Pinpoint the cell where the given text exists, returning its [X, Y] midpoint coordinate. 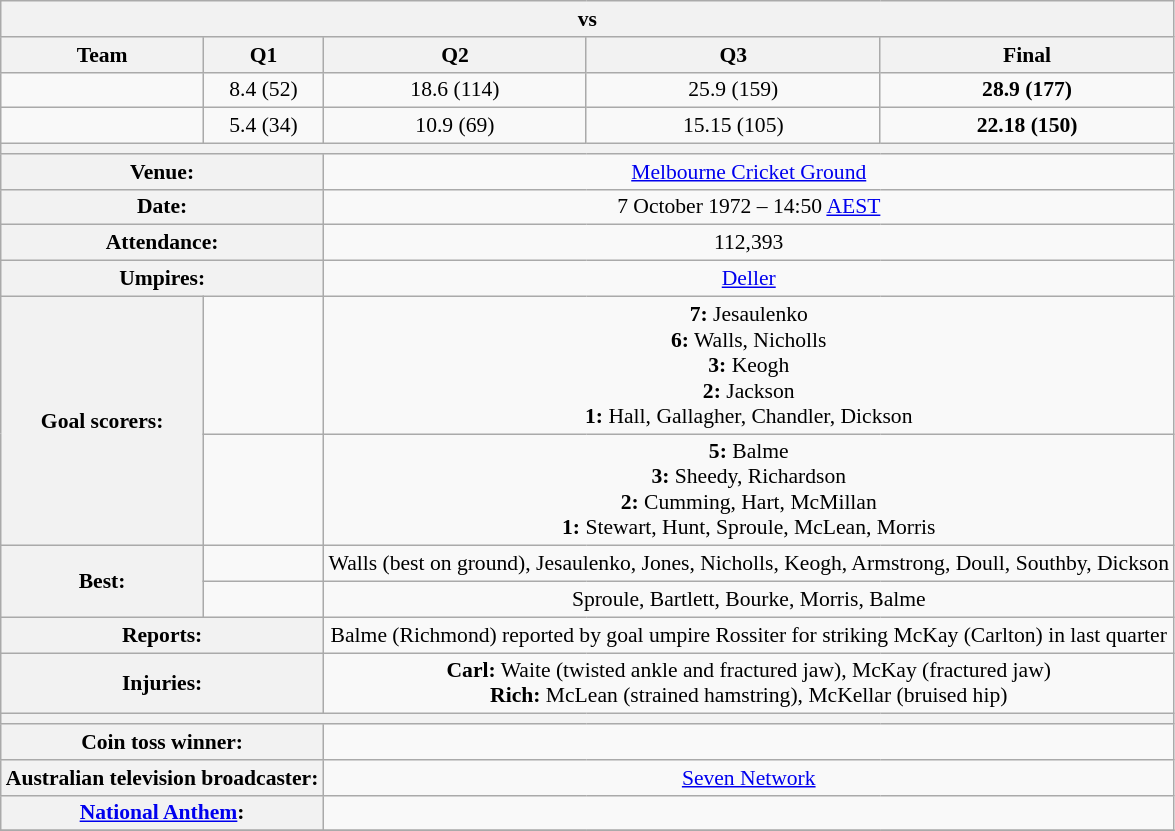
Attendance: [162, 243]
22.18 (150) [1027, 126]
Seven Network [748, 778]
Melbourne Cricket Ground [748, 172]
Sproule, Bartlett, Bourke, Morris, Balme [748, 600]
Best: [102, 582]
National Anthem: [162, 813]
Australian television broadcaster: [162, 778]
Date: [162, 207]
Q2 [454, 55]
18.6 (114) [454, 90]
8.4 (52) [263, 90]
Reports: [162, 635]
Coin toss winner: [162, 742]
5: Balme3: Sheedy, Richardson2: Cumming, Hart, McMillan1: Stewart, Hunt, Sproule, McLean, Morris [748, 490]
Venue: [162, 172]
Q1 [263, 55]
Carl: Waite (twisted ankle and fractured jaw), McKay (fractured jaw)Rich: McLean (strained hamstring), McKellar (bruised hip) [748, 684]
Walls (best on ground), Jesaulenko, Jones, Nicholls, Keogh, Armstrong, Doull, Southby, Dickson [748, 564]
10.9 (69) [454, 126]
vs [588, 19]
28.9 (177) [1027, 90]
Balme (Richmond) reported by goal umpire Rossiter for striking McKay (Carlton) in last quarter [748, 635]
Team [102, 55]
Q3 [733, 55]
Deller [748, 279]
7 October 1972 – 14:50 AEST [748, 207]
Final [1027, 55]
Goal scorers: [102, 421]
25.9 (159) [733, 90]
7: Jesaulenko6: Walls, Nicholls3: Keogh2: Jackson1: Hall, Gallagher, Chandler, Dickson [748, 365]
5.4 (34) [263, 126]
Umpires: [162, 279]
112,393 [748, 243]
Injuries: [162, 684]
15.15 (105) [733, 126]
